Scan for the cell matching the given text and deliver its [X, Y] coordinate at center. 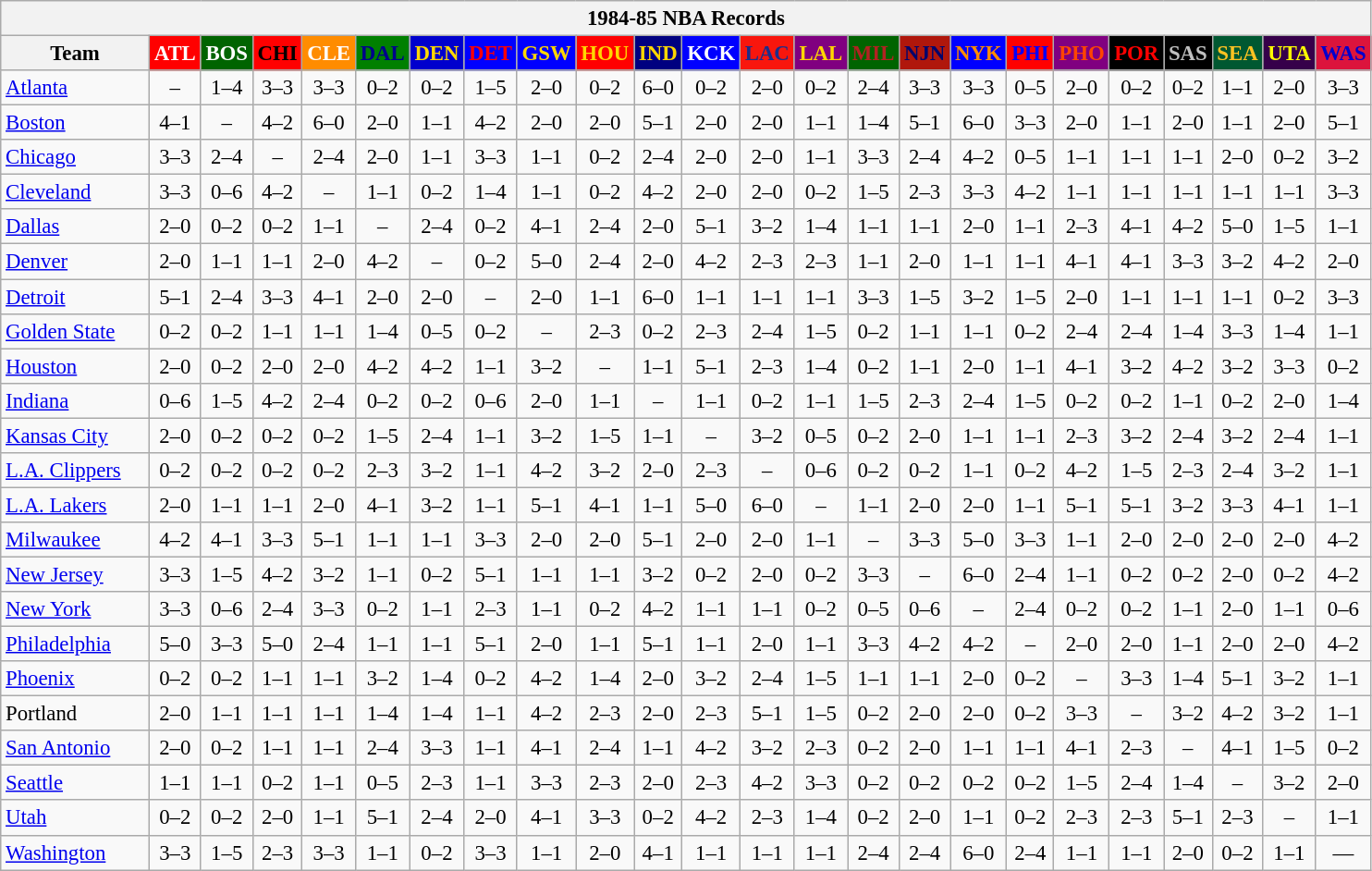
Milwaukee [76, 540]
KCK [712, 54]
Kansas City [76, 435]
WAS [1343, 54]
IND [658, 54]
CHI [277, 54]
L.A. Clippers [76, 471]
Portland [76, 714]
Team [76, 54]
BOS [227, 54]
Philadelphia [76, 644]
Golden State [76, 331]
HOU [605, 54]
New York [76, 609]
LAL [821, 54]
CLE [329, 54]
Cleveland [76, 192]
Washington [76, 853]
GSW [546, 54]
Houston [76, 366]
Chicago [76, 157]
SEA [1237, 54]
Boston [76, 123]
Dallas [76, 227]
Indiana [76, 400]
Atlanta [76, 88]
L.A. Lakers [76, 505]
San Antonio [76, 748]
SAS [1188, 54]
PHI [1030, 54]
NYK [978, 54]
Seattle [76, 783]
PHO [1082, 54]
DEN [436, 54]
Denver [76, 262]
POR [1137, 54]
1984-85 NBA Records [686, 18]
DAL [383, 54]
New Jersey [76, 574]
Phoenix [76, 679]
MIL [874, 54]
UTA [1289, 54]
NJN [925, 54]
ATL [175, 54]
— [1343, 853]
Utah [76, 818]
LAC [767, 54]
Detroit [76, 297]
DET [490, 54]
